Output the [X, Y] coordinate of the center of the cell containing the given text.  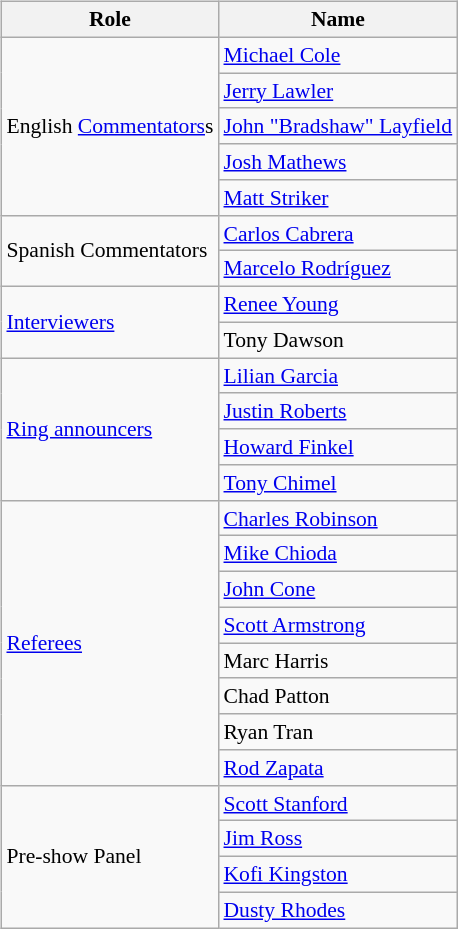
Renee Young [338, 305]
Chad Patton [338, 696]
Spanish Commentators [110, 250]
Ring announcers [110, 429]
Charles Robinson [338, 518]
Name [338, 20]
Tony Dawson [338, 340]
Josh Mathews [338, 162]
Dusty Rhodes [338, 910]
Marcelo Rodríguez [338, 269]
John "Bradshaw" Layfield [338, 126]
Howard Finkel [338, 447]
English Commentatorss [110, 126]
Carlos Cabrera [338, 233]
Tony Chimel [338, 483]
Justin Roberts [338, 411]
Pre-show Panel [110, 856]
Mike Chioda [338, 554]
Rod Zapata [338, 768]
Referees [110, 642]
Role [110, 20]
Jerry Lawler [338, 91]
Michael Cole [338, 55]
John Cone [338, 590]
Ryan Tran [338, 732]
Marc Harris [338, 661]
Scott Stanford [338, 803]
Scott Armstrong [338, 625]
Jim Ross [338, 839]
Interviewers [110, 322]
Kofi Kingston [338, 875]
Lilian Garcia [338, 376]
Matt Striker [338, 198]
